Extract the (x, y) coordinate from the center of the cell holding the provided text.  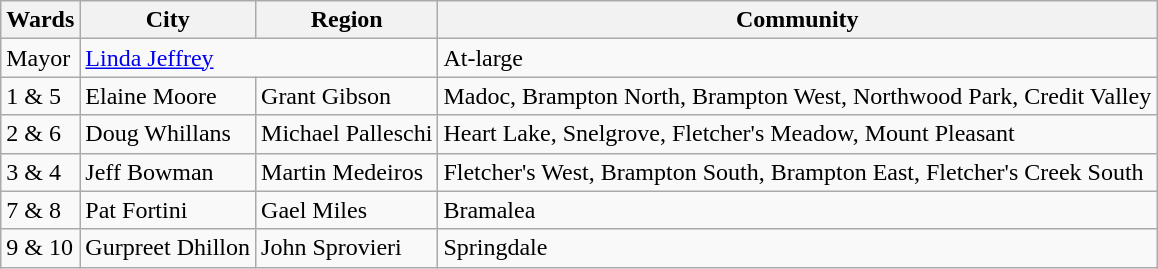
Michael Palleschi (347, 134)
3 & 4 (40, 172)
Doug Whillans (168, 134)
Linda Jeffrey (259, 58)
Bramalea (798, 210)
At-large (798, 58)
9 & 10 (40, 248)
Jeff Bowman (168, 172)
Gael Miles (347, 210)
Region (347, 20)
City (168, 20)
John Sprovieri (347, 248)
Pat Fortini (168, 210)
Fletcher's West, Brampton South, Brampton East, Fletcher's Creek South (798, 172)
Mayor (40, 58)
Springdale (798, 248)
Elaine Moore (168, 96)
7 & 8 (40, 210)
Martin Medeiros (347, 172)
2 & 6 (40, 134)
Gurpreet Dhillon (168, 248)
Community (798, 20)
Heart Lake, Snelgrove, Fletcher's Meadow, Mount Pleasant (798, 134)
Wards (40, 20)
Grant Gibson (347, 96)
Madoc, Brampton North, Brampton West, Northwood Park, Credit Valley (798, 96)
1 & 5 (40, 96)
